Capture the cell that displays the provided text and extract its (x, y) central coordinate. 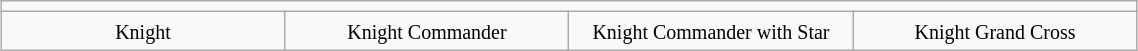
Knight Commander with Star (711, 31)
Knight Grand Cross (995, 31)
Knight (143, 31)
Knight Commander (427, 31)
